Determine the [X, Y] coordinate at the center of the cell enclosing the given text.  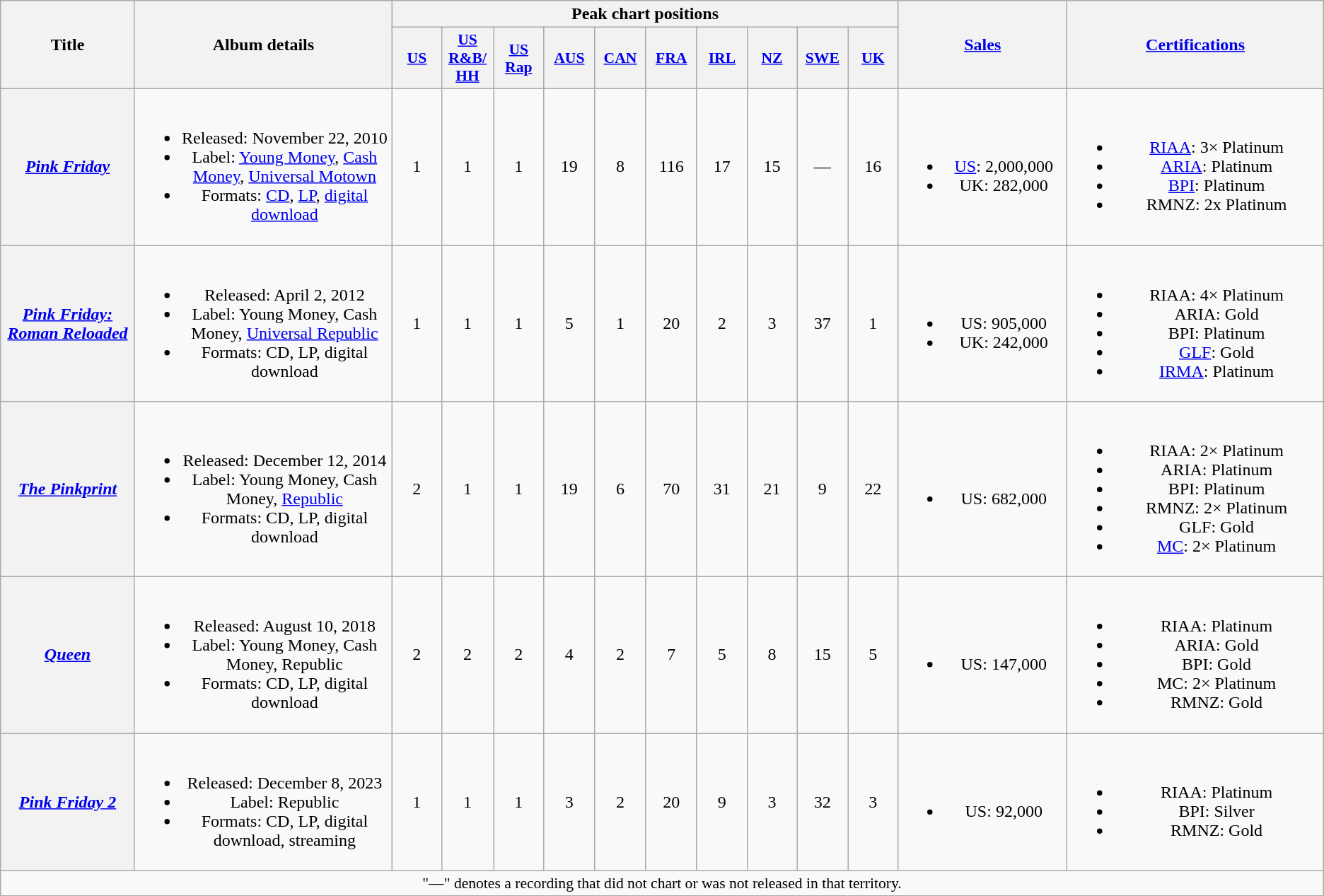
Peak chart positions [645, 14]
Queen [68, 655]
Pink Friday 2 [68, 802]
RIAA: 4× PlatinumARIA: GoldBPI: PlatinumGLF: GoldIRMA: Platinum [1195, 322]
Released: August 10, 2018Label: Young Money, Cash Money, RepublicFormats: CD, LP, digital download [263, 655]
Title [68, 45]
21 [772, 489]
7 [671, 655]
Released: December 8, 2023Label: RepublicFormats: CD, LP, digital download, streaming [263, 802]
IRL [721, 58]
Released: April 2, 2012Label: Young Money, Cash Money, Universal RepublicFormats: CD, LP, digital download [263, 322]
USR&B/HH [467, 58]
70 [671, 489]
US: 147,000 [983, 655]
FRA [671, 58]
31 [721, 489]
37 [823, 322]
RIAA: PlatinumBPI: SilverRMNZ: Gold [1195, 802]
Album details [263, 45]
US: 2,000,000UK: 282,000 [983, 167]
Pink Friday: Roman Reloaded [68, 322]
Pink Friday [68, 167]
US: 92,000 [983, 802]
AUS [569, 58]
SWE [823, 58]
17 [721, 167]
US: 905,000UK: 242,000 [983, 322]
22 [873, 489]
RIAA: 3× PlatinumARIA: PlatinumBPI: PlatinumRMNZ: 2x Platinum [1195, 167]
6 [620, 489]
"—" denotes a recording that did not chart or was not released in that territory. [662, 883]
UK [873, 58]
— [823, 167]
NZ [772, 58]
Released: November 22, 2010Label: Young Money, Cash Money, Universal MotownFormats: CD, LP, digital download [263, 167]
US [417, 58]
RIAA: 2× PlatinumARIA: PlatinumBPI: PlatinumRMNZ: 2× PlatinumGLF: GoldMC: 2× Platinum [1195, 489]
4 [569, 655]
Released: December 12, 2014Label: Young Money, Cash Money, RepublicFormats: CD, LP, digital download [263, 489]
16 [873, 167]
The Pinkprint [68, 489]
RIAA: PlatinumARIA: GoldBPI: GoldMC: 2× PlatinumRMNZ: Gold [1195, 655]
US: 682,000 [983, 489]
CAN [620, 58]
Sales [983, 45]
32 [823, 802]
USRap [519, 58]
116 [671, 167]
Certifications [1195, 45]
